Search for the cell housing the specified text and yield its [x, y] center coordinate. 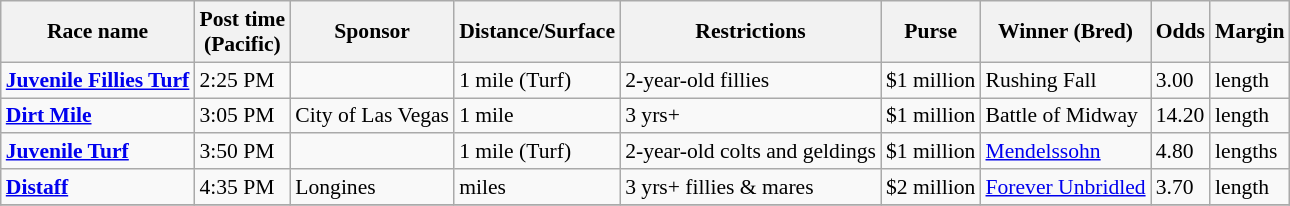
Sponsor [372, 32]
Mendelssohn [1065, 152]
Odds [1180, 32]
Distance/Surface [537, 32]
Margin [1250, 32]
4:35 PM [242, 187]
Distaff [98, 187]
14.20 [1180, 116]
Winner (Bred) [1065, 32]
Juvenile Turf [98, 152]
4.80 [1180, 152]
miles [537, 187]
3:50 PM [242, 152]
Rushing Fall [1065, 80]
2-year-old fillies [750, 80]
1 mile [537, 116]
lengths [1250, 152]
$2 million [930, 187]
Purse [930, 32]
3.70 [1180, 187]
3 yrs+ [750, 116]
Forever Unbridled [1065, 187]
Restrictions [750, 32]
3 yrs+ fillies & mares [750, 187]
Post time (Pacific) [242, 32]
Juvenile Fillies Turf [98, 80]
3:05 PM [242, 116]
2:25 PM [242, 80]
Dirt Mile [98, 116]
2-year-old colts and geldings [750, 152]
City of Las Vegas [372, 116]
3.00 [1180, 80]
Battle of Midway [1065, 116]
Race name [98, 32]
Longines [372, 187]
